Return [X, Y] of the center of cell containing provided text 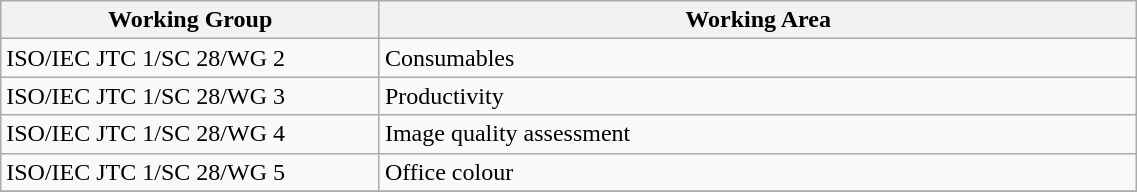
ISO/IEC JTC 1/SC 28/WG 4 [190, 134]
Working Group [190, 20]
Image quality assessment [758, 134]
Office colour [758, 172]
ISO/IEC JTC 1/SC 28/WG 3 [190, 96]
ISO/IEC JTC 1/SC 28/WG 5 [190, 172]
Productivity [758, 96]
Working Area [758, 20]
ISO/IEC JTC 1/SC 28/WG 2 [190, 58]
Consumables [758, 58]
